Return (X, Y) of the center of cell containing provided text 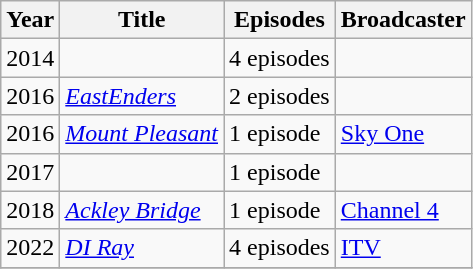
2017 (30, 172)
2 episodes (280, 96)
2018 (30, 210)
Episodes (280, 20)
Broadcaster (403, 20)
2022 (30, 248)
2014 (30, 58)
DI Ray (142, 248)
Ackley Bridge (142, 210)
Mount Pleasant (142, 134)
Year (30, 20)
Sky One (403, 134)
EastEnders (142, 96)
Channel 4 (403, 210)
ITV (403, 248)
Title (142, 20)
